Identify which cell holds the provided text, then report its (x, y) central coordinate. 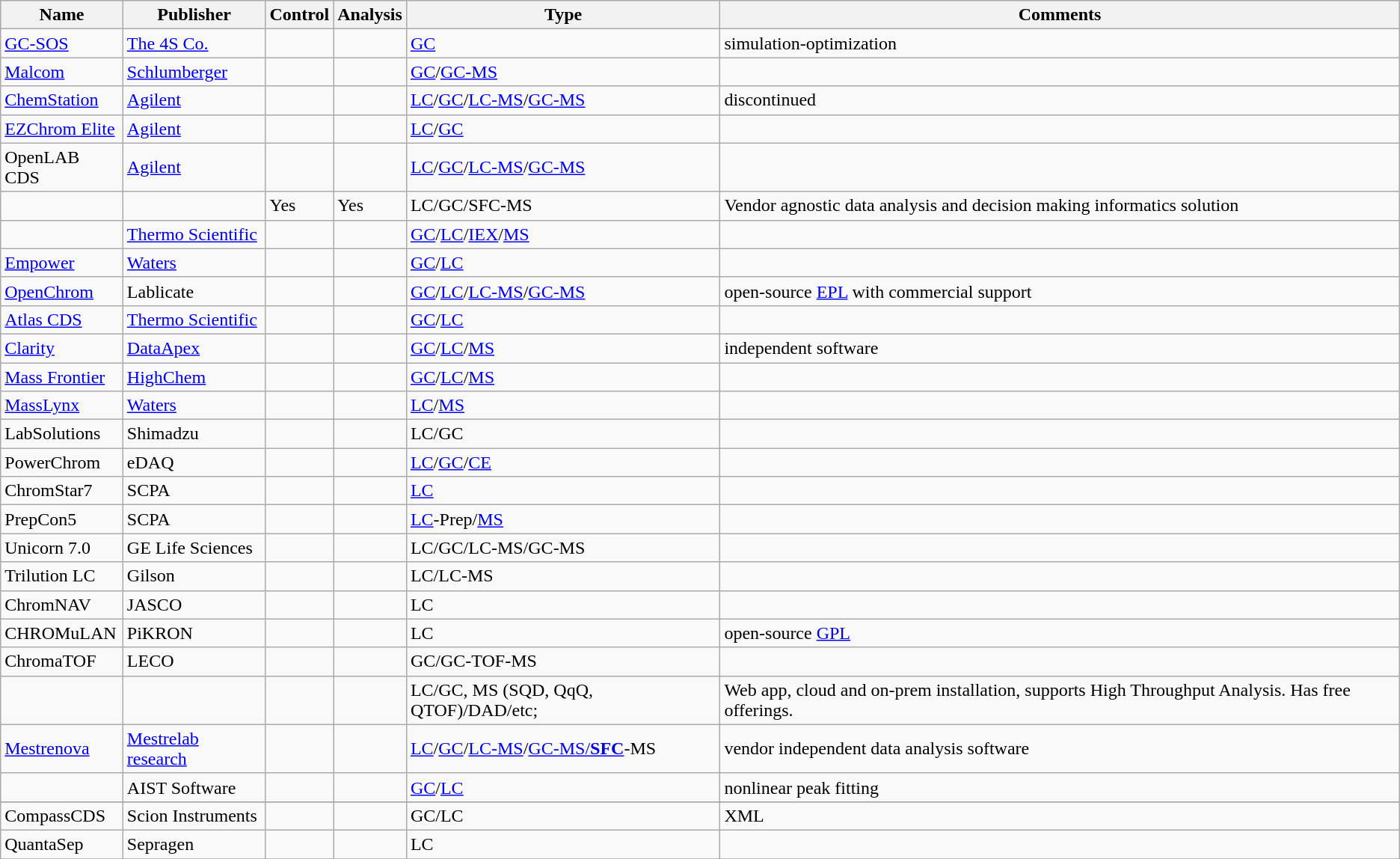
OpenLAB CDS (62, 168)
Vendor agnostic data analysis and decision making informatics solution (1060, 206)
HighChem (194, 376)
EZChrom Elite (62, 129)
LC/GC/LC-MS/GC-MS/SFC-MS (562, 748)
LC/GC/CE (562, 462)
LECO (194, 661)
Lablicate (194, 291)
independent software (1060, 348)
GE Life Sciences (194, 548)
Sepragen (194, 844)
LC/LC-MS (562, 576)
QuantaSep (62, 844)
Web app, cloud and on-prem installation, supports High Throughput Analysis. Has free offerings. (1060, 700)
Name (62, 15)
AIST Software (194, 787)
LC/GC/SFC-MS (562, 206)
Unicorn 7.0 (62, 548)
PiKRON (194, 633)
Scion Instruments (194, 816)
GC (562, 43)
Control (299, 15)
XML (1060, 816)
Empower (62, 263)
discontinued (1060, 100)
MassLynx (62, 406)
Clarity (62, 348)
OpenChrom (62, 291)
Atlas CDS (62, 320)
open-source GPL (1060, 633)
Publisher (194, 15)
Mestrenova (62, 748)
Analysis (370, 15)
ChromaTOF (62, 661)
PrepCon5 (62, 519)
The 4S Co. (194, 43)
GC/GC-TOF-MS (562, 661)
CompassCDS (62, 816)
nonlinear peak fitting (1060, 787)
LC/MS (562, 406)
Mestrelab research (194, 748)
GC/LC/IEX/MS (562, 234)
Trilution LC (62, 576)
Comments (1060, 15)
CHROMuLAN (62, 633)
JASCO (194, 605)
LC/GC, MS (SQD, QqQ, QTOF)/DAD/etc; (562, 700)
Type (562, 15)
Shimadzu (194, 434)
vendor independent data analysis software (1060, 748)
Gilson (194, 576)
GC/LC/LC-MS/GC-MS (562, 291)
GC/GC-MS (562, 72)
Malcom (62, 72)
open-source EPL with commercial support (1060, 291)
PowerChrom (62, 462)
Schlumberger (194, 72)
DataApex (194, 348)
ChromStar7 (62, 491)
eDAQ (194, 462)
LC-Prep/MS (562, 519)
ChemStation (62, 100)
simulation-optimization (1060, 43)
ChromNAV (62, 605)
Mass Frontier (62, 376)
GC-SOS (62, 43)
LabSolutions (62, 434)
